Output the [X, Y] coordinate of the center of the cell containing the given text.  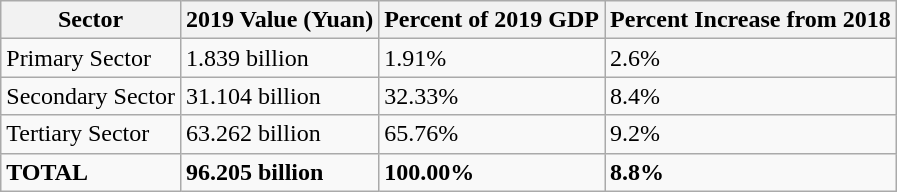
2.6% [751, 58]
1.91% [492, 58]
TOTAL [91, 172]
31.104 billion [279, 96]
Primary Sector [91, 58]
2019 Value (Yuan) [279, 20]
Percent of 2019 GDP [492, 20]
96.205 billion [279, 172]
63.262 billion [279, 134]
100.00% [492, 172]
32.33% [492, 96]
8.4% [751, 96]
9.2% [751, 134]
65.76% [492, 134]
1.839 billion [279, 58]
Sector [91, 20]
Percent Increase from 2018 [751, 20]
Secondary Sector [91, 96]
Tertiary Sector [91, 134]
8.8% [751, 172]
